Provide the (x, y) coordinate of the cell's center where the given text is located.  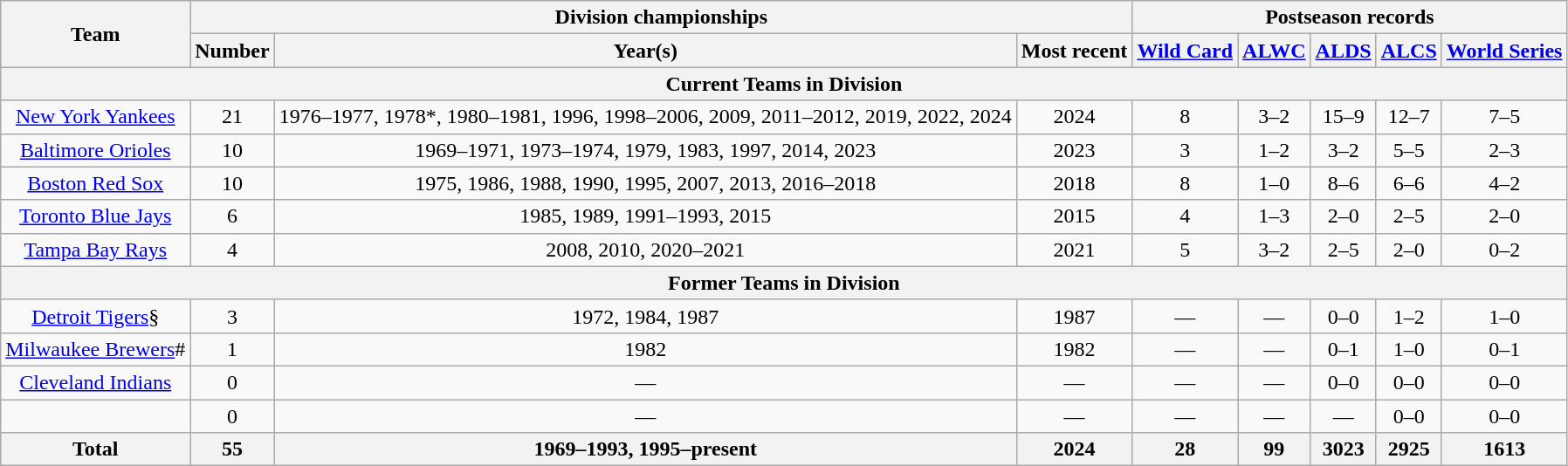
5 (1186, 250)
Wild Card (1186, 51)
1987 (1074, 316)
1985, 1989, 1991–1993, 2015 (645, 216)
ALWC (1275, 51)
1–3 (1275, 216)
1969–1971, 1973–1974, 1979, 1983, 1997, 2014, 2023 (645, 150)
2023 (1074, 150)
1 (232, 349)
5–5 (1409, 150)
6–6 (1409, 183)
6 (232, 216)
3023 (1343, 449)
Number (232, 51)
Baltimore Orioles (96, 150)
8–6 (1343, 183)
2925 (1409, 449)
Current Teams in Division (784, 84)
Total (96, 449)
Former Teams in Division (784, 283)
2008, 2010, 2020–2021 (645, 250)
Cleveland Indians (96, 382)
4–2 (1504, 183)
Tampa Bay Rays (96, 250)
2015 (1074, 216)
ALDS (1343, 51)
7–5 (1504, 117)
1975, 1986, 1988, 1990, 1995, 2007, 2013, 2016–2018 (645, 183)
2–3 (1504, 150)
1976–1977, 1978*, 1980–1981, 1996, 1998–2006, 2009, 2011–2012, 2019, 2022, 2024 (645, 117)
28 (1186, 449)
Boston Red Sox (96, 183)
Milwaukee Brewers# (96, 349)
Division championships (662, 17)
1969–1993, 1995–present (645, 449)
21 (232, 117)
New York Yankees (96, 117)
Detroit Tigers§ (96, 316)
99 (1275, 449)
Postseason records (1350, 17)
1613 (1504, 449)
Year(s) (645, 51)
12–7 (1409, 117)
1972, 1984, 1987 (645, 316)
15–9 (1343, 117)
Team (96, 34)
2018 (1074, 183)
World Series (1504, 51)
Most recent (1074, 51)
Toronto Blue Jays (96, 216)
ALCS (1409, 51)
0–2 (1504, 250)
55 (232, 449)
2021 (1074, 250)
